For the text-containing cell, return its midpoint in (x, y) coordinate format. 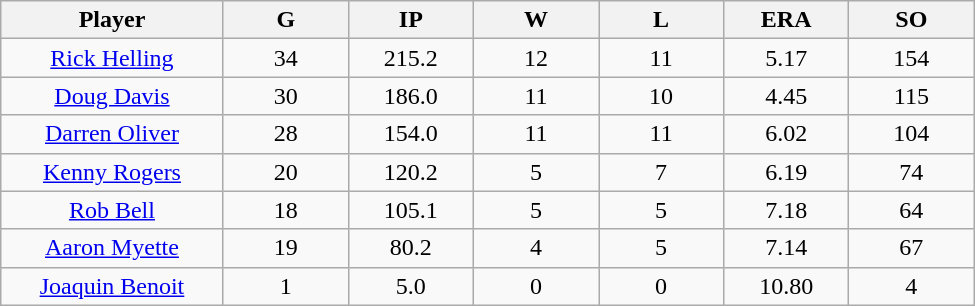
5.17 (786, 58)
34 (286, 58)
1 (286, 286)
10 (662, 96)
6.02 (786, 134)
7.14 (786, 248)
104 (912, 134)
186.0 (410, 96)
10.80 (786, 286)
30 (286, 96)
19 (286, 248)
Aaron Myette (112, 248)
18 (286, 210)
64 (912, 210)
W (536, 20)
ERA (786, 20)
7 (662, 172)
L (662, 20)
6.19 (786, 172)
Darren Oliver (112, 134)
80.2 (410, 248)
Doug Davis (112, 96)
74 (912, 172)
105.1 (410, 210)
115 (912, 96)
Player (112, 20)
SO (912, 20)
4.45 (786, 96)
Rick Helling (112, 58)
IP (410, 20)
7.18 (786, 210)
215.2 (410, 58)
Rob Bell (112, 210)
28 (286, 134)
Joaquin Benoit (112, 286)
120.2 (410, 172)
G (286, 20)
67 (912, 248)
154.0 (410, 134)
5.0 (410, 286)
12 (536, 58)
154 (912, 58)
20 (286, 172)
Kenny Rogers (112, 172)
